Locate the cell with the specified text and output its [x, y] center coordinate. 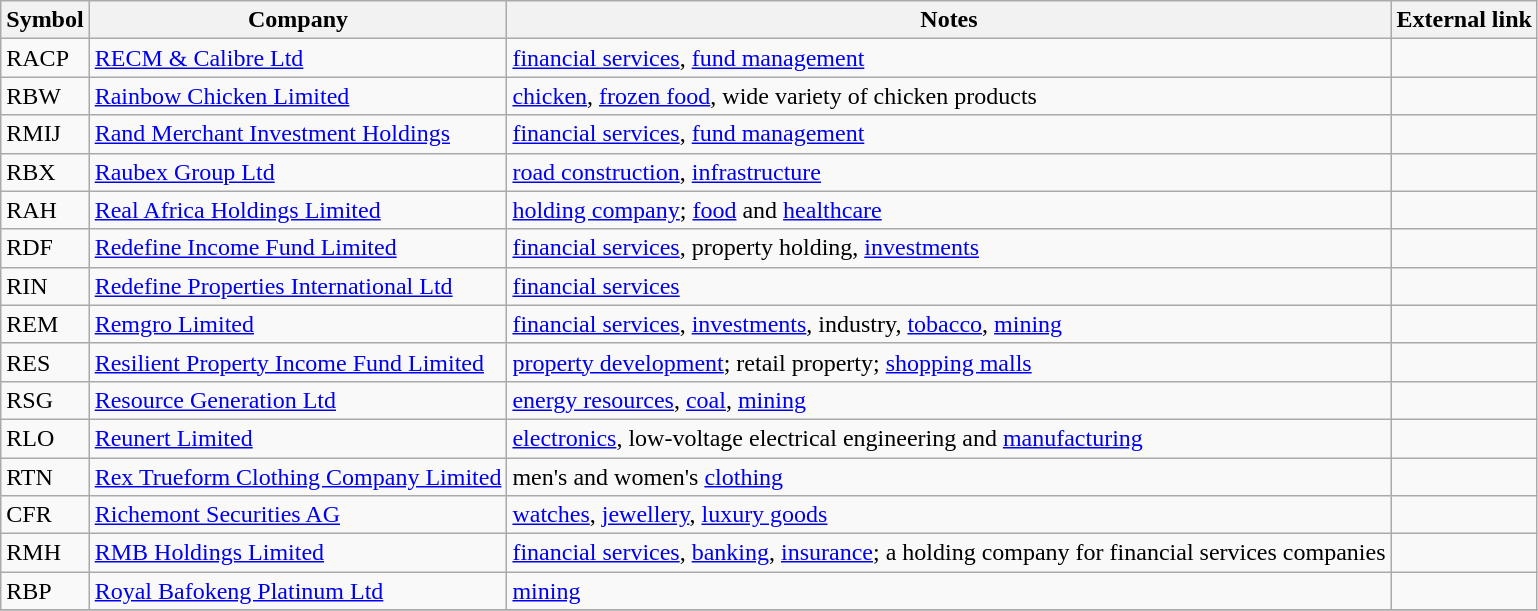
RDF [45, 248]
Resource Generation Ltd [298, 400]
chicken, frozen food, wide variety of chicken products [949, 96]
Raubex Group Ltd [298, 172]
holding company; food and healthcare [949, 210]
Rand Merchant Investment Holdings [298, 134]
RECM & Calibre Ltd [298, 58]
REM [45, 324]
RBW [45, 96]
property development; retail property; shopping malls [949, 362]
Resilient Property Income Fund Limited [298, 362]
financial services, banking, insurance; a holding company for financial services companies [949, 553]
Rex Trueform Clothing Company Limited [298, 477]
RBX [45, 172]
RAH [45, 210]
road construction, infrastructure [949, 172]
Rainbow Chicken Limited [298, 96]
RACP [45, 58]
financial services [949, 286]
watches, jewellery, luxury goods [949, 515]
Redefine Income Fund Limited [298, 248]
CFR [45, 515]
Royal Bafokeng Platinum Ltd [298, 591]
financial services, investments, industry, tobacco, mining [949, 324]
mining [949, 591]
RMIJ [45, 134]
electronics, low-voltage electrical engineering and manufacturing [949, 438]
RSG [45, 400]
RMB Holdings Limited [298, 553]
Symbol [45, 20]
men's and women's clothing [949, 477]
Richemont Securities AG [298, 515]
RLO [45, 438]
RIN [45, 286]
Notes [949, 20]
Company [298, 20]
Real Africa Holdings Limited [298, 210]
External link [1464, 20]
RMH [45, 553]
energy resources, coal, mining [949, 400]
RBP [45, 591]
financial services, property holding, investments [949, 248]
Remgro Limited [298, 324]
RES [45, 362]
RTN [45, 477]
Redefine Properties International Ltd [298, 286]
Reunert Limited [298, 438]
